Locate the cell with the specified text and output its [x, y] center coordinate. 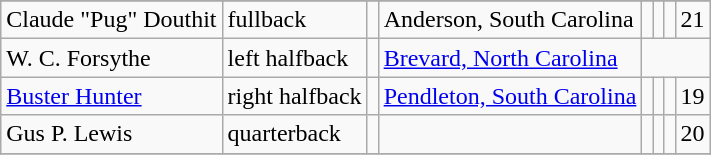
fullback [294, 20]
20 [692, 134]
Claude "Pug" Douthit [112, 20]
19 [692, 96]
Anderson, South Carolina [510, 20]
Buster Hunter [112, 96]
W. C. Forsythe [112, 58]
21 [692, 20]
left halfback [294, 58]
Pendleton, South Carolina [510, 96]
Gus P. Lewis [112, 134]
right halfback [294, 96]
Brevard, North Carolina [510, 58]
quarterback [294, 134]
